Identify which cell holds the provided text, then report its (X, Y) central coordinate. 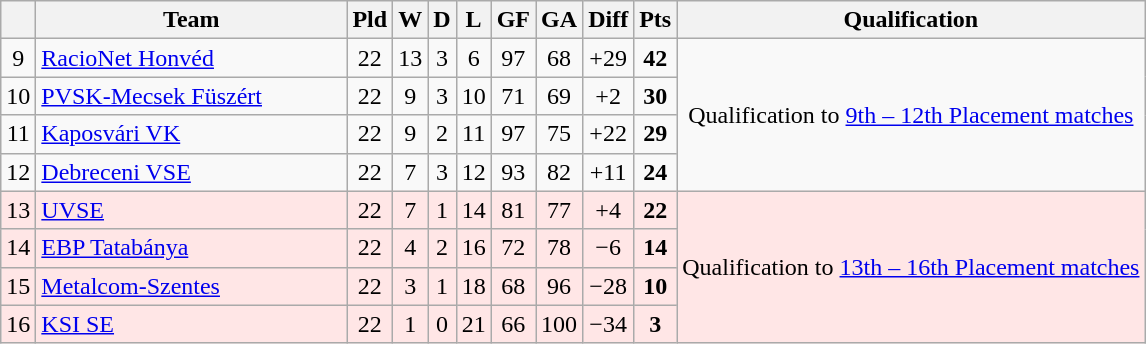
+2 (608, 96)
82 (560, 172)
GF (513, 20)
Kaposvári VK (192, 134)
Qualification to 9th – 12th Placement matches (911, 115)
96 (560, 286)
UVSE (192, 210)
Qualification to 13th – 16th Placement matches (911, 267)
100 (560, 324)
18 (474, 286)
GA (560, 20)
66 (513, 324)
PVSK-Mecsek Füszért (192, 96)
+29 (608, 58)
75 (560, 134)
EBP Tatabánya (192, 248)
+11 (608, 172)
Pld (370, 20)
Diff (608, 20)
D (442, 20)
71 (513, 96)
−28 (608, 286)
L (474, 20)
77 (560, 210)
29 (656, 134)
15 (18, 286)
21 (474, 324)
Team (192, 20)
KSI SE (192, 324)
30 (656, 96)
Debreceni VSE (192, 172)
6 (474, 58)
72 (513, 248)
−34 (608, 324)
+4 (608, 210)
81 (513, 210)
69 (560, 96)
RacioNet Honvéd (192, 58)
42 (656, 58)
Pts (656, 20)
4 (410, 248)
0 (442, 324)
78 (560, 248)
Metalcom-Szentes (192, 286)
−6 (608, 248)
93 (513, 172)
Qualification (911, 20)
W (410, 20)
24 (656, 172)
+22 (608, 134)
